Return the (X, Y) coordinate for the center point of the cell that contains the specified text.  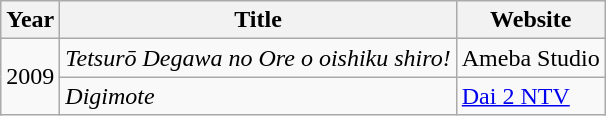
Title (258, 20)
Tetsurō Degawa no Ore o oishiku shiro! (258, 58)
Website (530, 20)
Ameba Studio (530, 58)
2009 (30, 77)
Dai 2 NTV (530, 96)
Year (30, 20)
Digimote (258, 96)
